Return the [x, y] coordinate for the center point of the cell that contains the specified text.  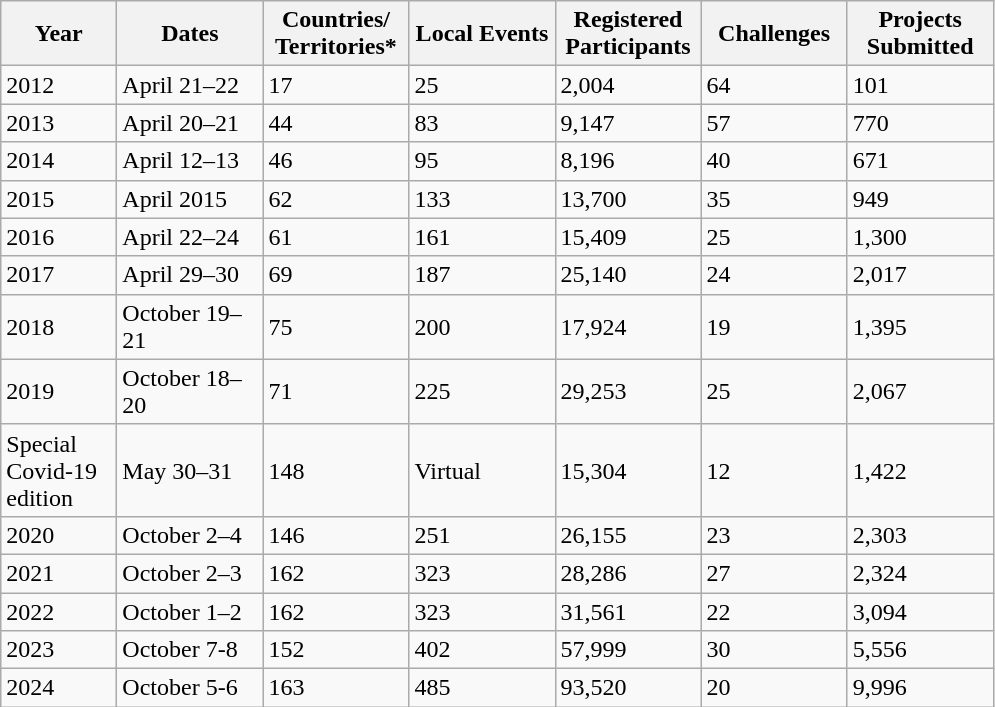
770 [920, 123]
April 2015 [190, 199]
Local Events [482, 34]
146 [336, 535]
29,253 [628, 392]
2,067 [920, 392]
3,094 [920, 611]
61 [336, 237]
200 [482, 326]
2015 [59, 199]
2017 [59, 275]
161 [482, 237]
October 18–20 [190, 392]
187 [482, 275]
2,324 [920, 573]
19 [774, 326]
12 [774, 470]
1,422 [920, 470]
46 [336, 161]
40 [774, 161]
83 [482, 123]
2020 [59, 535]
64 [774, 85]
152 [336, 650]
October 1–2 [190, 611]
57,999 [628, 650]
1,395 [920, 326]
2,303 [920, 535]
35 [774, 199]
27 [774, 573]
69 [336, 275]
30 [774, 650]
2013 [59, 123]
485 [482, 688]
251 [482, 535]
Challenges [774, 34]
April 12–13 [190, 161]
Year [59, 34]
2021 [59, 573]
75 [336, 326]
2,017 [920, 275]
95 [482, 161]
163 [336, 688]
2,004 [628, 85]
225 [482, 392]
1,300 [920, 237]
5,556 [920, 650]
May 30–31 [190, 470]
October 19–21 [190, 326]
15,304 [628, 470]
2016 [59, 237]
57 [774, 123]
101 [920, 85]
71 [336, 392]
2022 [59, 611]
22 [774, 611]
949 [920, 199]
31,561 [628, 611]
93,520 [628, 688]
15,409 [628, 237]
2023 [59, 650]
17,924 [628, 326]
2012 [59, 85]
671 [920, 161]
Countries/ Territories* [336, 34]
23 [774, 535]
9,147 [628, 123]
28,286 [628, 573]
402 [482, 650]
ProjectsSubmitted [920, 34]
2024 [59, 688]
13,700 [628, 199]
9,996 [920, 688]
October 2–4 [190, 535]
148 [336, 470]
Dates [190, 34]
Virtual [482, 470]
2019 [59, 392]
26,155 [628, 535]
April 22–24 [190, 237]
RegisteredParticipants [628, 34]
April 20–21 [190, 123]
2018 [59, 326]
Special Covid-19 edition [59, 470]
April 29–30 [190, 275]
October 7-8 [190, 650]
October 2–3 [190, 573]
October 5-6 [190, 688]
17 [336, 85]
20 [774, 688]
24 [774, 275]
8,196 [628, 161]
25,140 [628, 275]
2014 [59, 161]
62 [336, 199]
44 [336, 123]
133 [482, 199]
April 21–22 [190, 85]
